Output the [X, Y] coordinate of the center of the cell containing the given text.  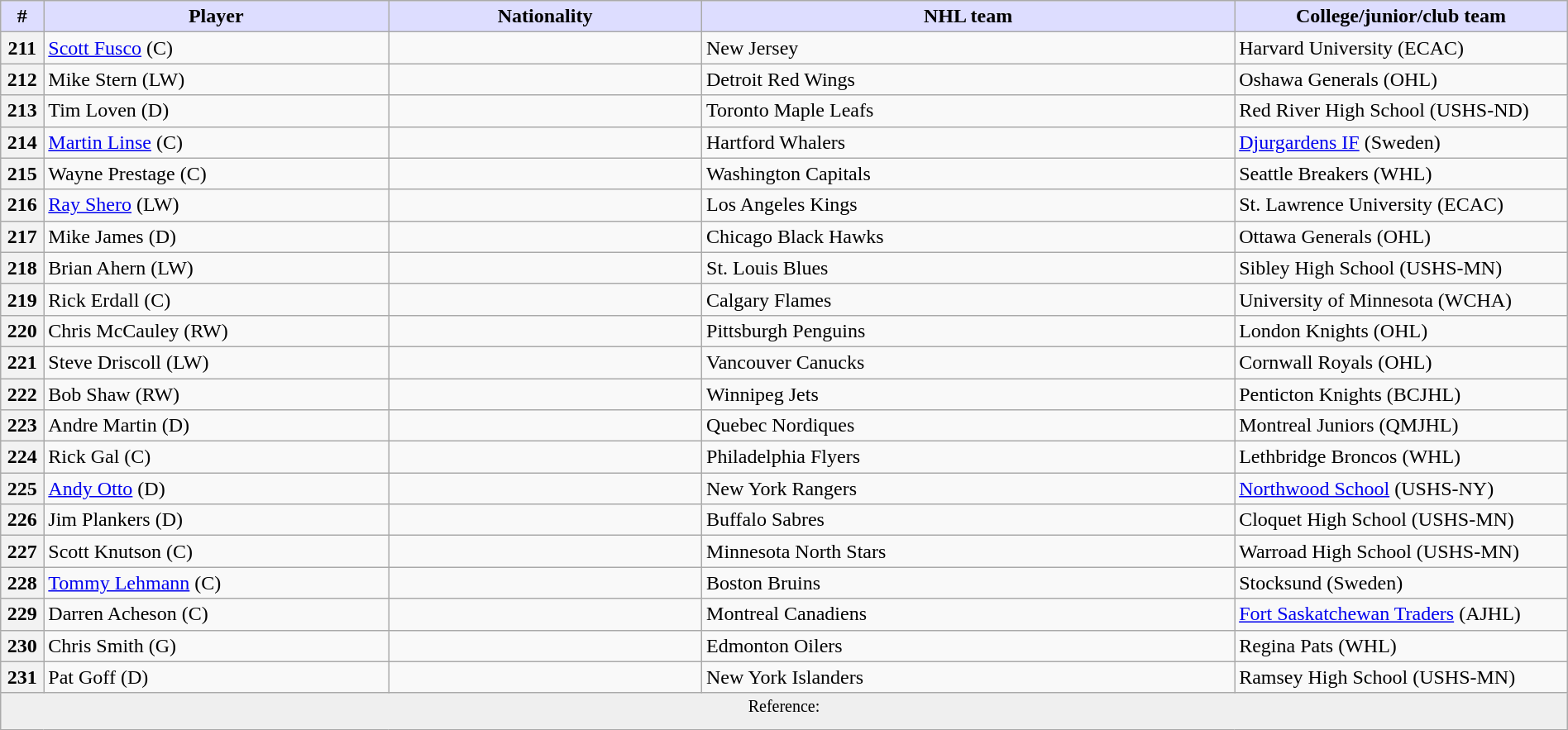
225 [22, 489]
215 [22, 174]
223 [22, 426]
Martin Linse (C) [217, 142]
Harvard University (ECAC) [1401, 48]
Tim Loven (D) [217, 111]
Toronto Maple Leafs [968, 111]
Philadelphia Flyers [968, 457]
Buffalo Sabres [968, 520]
London Knights (OHL) [1401, 331]
Ramsey High School (USHS-MN) [1401, 677]
Vancouver Canucks [968, 362]
Mike James (D) [217, 236]
New York Islanders [968, 677]
222 [22, 394]
220 [22, 331]
Mike Stern (LW) [217, 79]
Boston Bruins [968, 583]
Detroit Red Wings [968, 79]
Hartford Whalers [968, 142]
Calgary Flames [968, 299]
Montreal Juniors (QMJHL) [1401, 426]
Oshawa Generals (OHL) [1401, 79]
Edmonton Oilers [968, 646]
Fort Saskatchewan Traders (AJHL) [1401, 614]
St. Louis Blues [968, 268]
214 [22, 142]
Rick Erdall (C) [217, 299]
Seattle Breakers (WHL) [1401, 174]
Nationality [546, 17]
227 [22, 551]
St. Lawrence University (ECAC) [1401, 205]
New Jersey [968, 48]
Brian Ahern (LW) [217, 268]
Cornwall Royals (OHL) [1401, 362]
Warroad High School (USHS-MN) [1401, 551]
Scott Fusco (C) [217, 48]
Stocksund (Sweden) [1401, 583]
Los Angeles Kings [968, 205]
Quebec Nordiques [968, 426]
Regina Pats (WHL) [1401, 646]
Ottawa Generals (OHL) [1401, 236]
Scott Knutson (C) [217, 551]
Tommy Lehmann (C) [217, 583]
Ray Shero (LW) [217, 205]
219 [22, 299]
226 [22, 520]
Player [217, 17]
Chris McCauley (RW) [217, 331]
Bob Shaw (RW) [217, 394]
218 [22, 268]
Montreal Canadiens [968, 614]
216 [22, 205]
212 [22, 79]
229 [22, 614]
Rick Gal (C) [217, 457]
228 [22, 583]
Reference: [784, 711]
230 [22, 646]
College/junior/club team [1401, 17]
Pittsburgh Penguins [968, 331]
Red River High School (USHS-ND) [1401, 111]
Wayne Prestage (C) [217, 174]
Steve Driscoll (LW) [217, 362]
Andy Otto (D) [217, 489]
Pat Goff (D) [217, 677]
NHL team [968, 17]
Chris Smith (G) [217, 646]
Djurgardens IF (Sweden) [1401, 142]
Winnipeg Jets [968, 394]
217 [22, 236]
Cloquet High School (USHS-MN) [1401, 520]
New York Rangers [968, 489]
Northwood School (USHS-NY) [1401, 489]
Jim Plankers (D) [217, 520]
224 [22, 457]
Sibley High School (USHS-MN) [1401, 268]
Lethbridge Broncos (WHL) [1401, 457]
Minnesota North Stars [968, 551]
Penticton Knights (BCJHL) [1401, 394]
231 [22, 677]
213 [22, 111]
Darren Acheson (C) [217, 614]
University of Minnesota (WCHA) [1401, 299]
211 [22, 48]
Andre Martin (D) [217, 426]
221 [22, 362]
# [22, 17]
Washington Capitals [968, 174]
Chicago Black Hawks [968, 236]
